From the cell containing the given text, extract its center point as (x, y) coordinate. 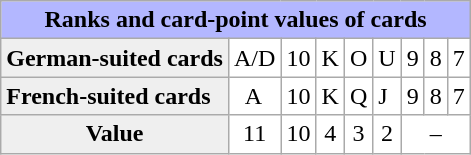
A (254, 96)
U (387, 58)
French-suited cards (115, 96)
2 (387, 134)
Ranks and card-point values of cards (236, 20)
3 (358, 134)
Value (115, 134)
O (358, 58)
German-suited cards (115, 58)
4 (330, 134)
– (436, 134)
11 (254, 134)
Q (358, 96)
A/D (254, 58)
J (387, 96)
